Return (x, y) of the center of cell containing provided text 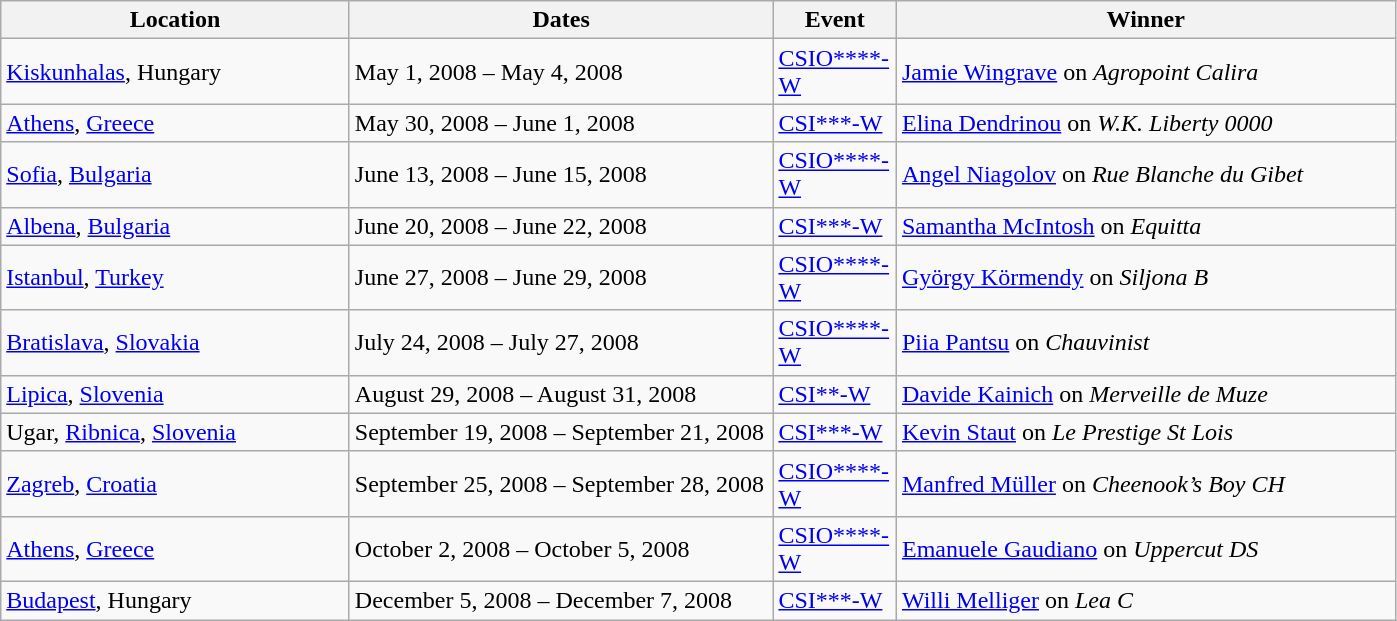
Elina Dendrinou on W.K. Liberty 0000 (1146, 123)
May 30, 2008 – June 1, 2008 (561, 123)
Piia Pantsu on Chauvinist (1146, 342)
Location (176, 20)
Willi Melliger on Lea C (1146, 600)
Sofia, Bulgaria (176, 174)
August 29, 2008 – August 31, 2008 (561, 394)
Emanuele Gaudiano on Uppercut DS (1146, 548)
Manfred Müller on Cheenook’s Boy CH (1146, 484)
October 2, 2008 – October 5, 2008 (561, 548)
June 20, 2008 – June 22, 2008 (561, 226)
Albena, Bulgaria (176, 226)
Winner (1146, 20)
June 13, 2008 – June 15, 2008 (561, 174)
Jamie Wingrave on Agropoint Calira (1146, 72)
György Körmendy on Siljona B (1146, 278)
September 19, 2008 – September 21, 2008 (561, 432)
Angel Niagolov on Rue Blanche du Gibet (1146, 174)
Davide Kainich on Merveille de Muze (1146, 394)
December 5, 2008 – December 7, 2008 (561, 600)
Bratislava, Slovakia (176, 342)
Event (835, 20)
Istanbul, Turkey (176, 278)
CSI**-W (835, 394)
June 27, 2008 – June 29, 2008 (561, 278)
Lipica, Slovenia (176, 394)
Kevin Staut on Le Prestige St Lois (1146, 432)
Samantha McIntosh on Equitta (1146, 226)
Kiskunhalas, Hungary (176, 72)
Budapest, Hungary (176, 600)
Ugar, Ribnica, Slovenia (176, 432)
July 24, 2008 – July 27, 2008 (561, 342)
Dates (561, 20)
May 1, 2008 – May 4, 2008 (561, 72)
September 25, 2008 – September 28, 2008 (561, 484)
Zagreb, Croatia (176, 484)
